Identify which cell holds the provided text, then report its [X, Y] central coordinate. 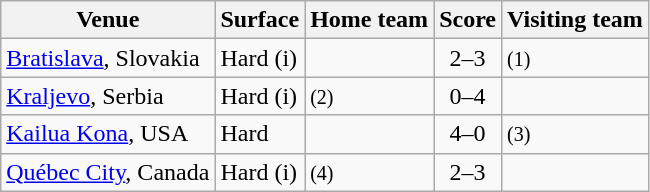
Score [468, 20]
Hard [260, 134]
(3) [576, 134]
0–4 [468, 96]
4–0 [468, 134]
Kraljevo, Serbia [108, 96]
(1) [576, 58]
Home team [370, 20]
Bratislava, Slovakia [108, 58]
Visiting team [576, 20]
Kailua Kona, USA [108, 134]
Surface [260, 20]
(4) [370, 172]
(2) [370, 96]
Québec City, Canada [108, 172]
Venue [108, 20]
